Detect which cell encompasses the target text, then output its (x, y) center coordinate. 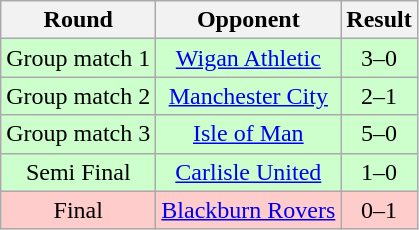
Round (78, 20)
Wigan Athletic (248, 58)
Final (78, 210)
Blackburn Rovers (248, 210)
Manchester City (248, 96)
Carlisle United (248, 172)
2–1 (379, 96)
Group match 1 (78, 58)
Result (379, 20)
Semi Final (78, 172)
0–1 (379, 210)
Group match 2 (78, 96)
1–0 (379, 172)
5–0 (379, 134)
3–0 (379, 58)
Isle of Man (248, 134)
Group match 3 (78, 134)
Opponent (248, 20)
